Find where the given text appears and provide that cell's center as (X, Y) coordinate. 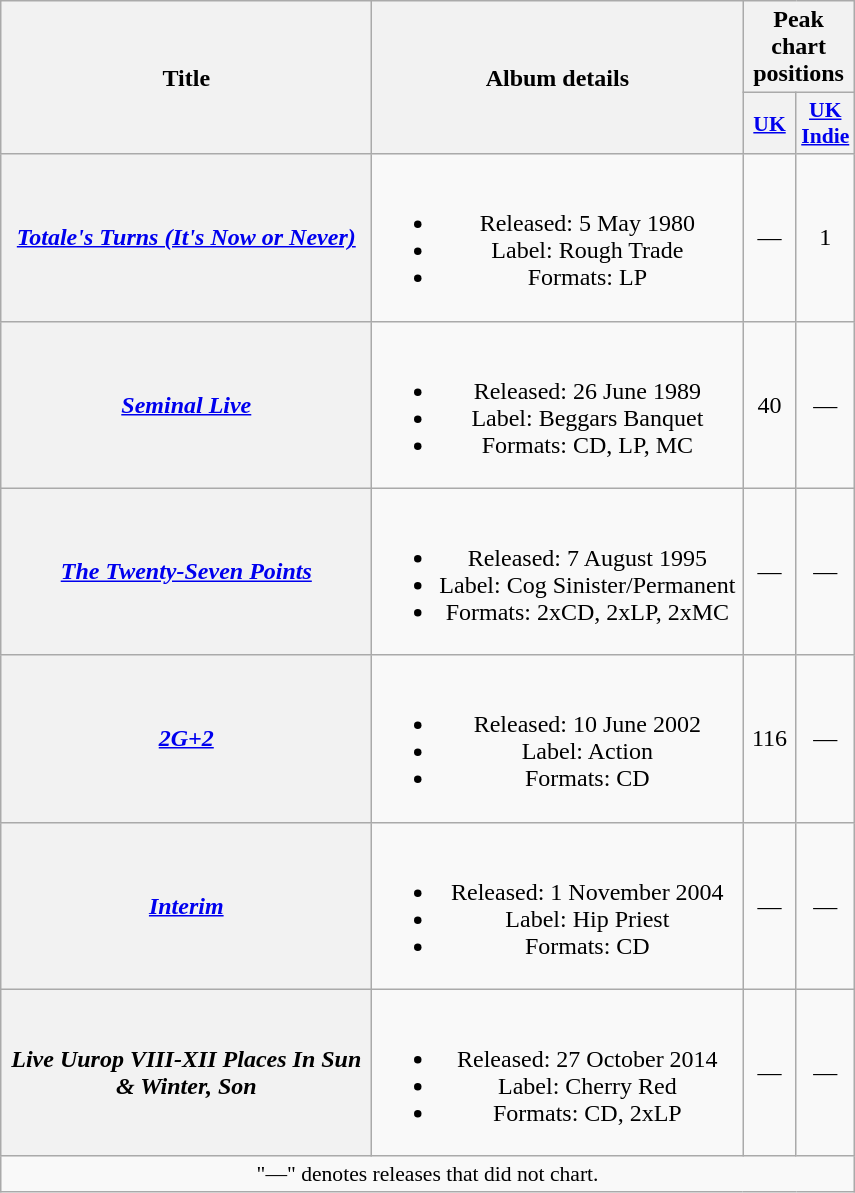
Released: 7 August 1995Label: Cog Sinister/PermanentFormats: 2xCD, 2xLP, 2xMC (558, 572)
Seminal Live (186, 404)
Released: 5 May 1980Label: Rough TradeFormats: LP (558, 238)
116 (770, 738)
Released: 26 June 1989Label: Beggars BanquetFormats: CD, LP, MC (558, 404)
Interim (186, 906)
Live Uurop VIII-XII Places In Sun & Winter, Son (186, 1072)
Released: 1 November 2004Label: Hip PriestFormats: CD (558, 906)
Peak chart positions (798, 47)
Released: 10 June 2002Label: ActionFormats: CD (558, 738)
40 (770, 404)
Title (186, 78)
1 (825, 238)
The Twenty-Seven Points (186, 572)
UK (770, 124)
Album details (558, 78)
"—" denotes releases that did not chart. (428, 1174)
Released: 27 October 2014Label: Cherry RedFormats: CD, 2xLP (558, 1072)
UK Indie (825, 124)
Totale's Turns (It's Now or Never) (186, 238)
2G+2 (186, 738)
